Identify which cell holds the provided text, then report its (x, y) central coordinate. 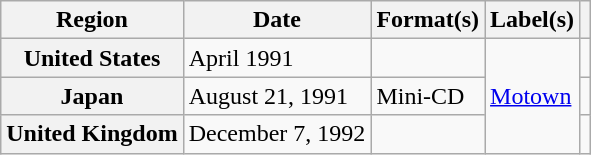
Date (277, 20)
Japan (92, 96)
United Kingdom (92, 134)
December 7, 1992 (277, 134)
United States (92, 58)
Region (92, 20)
April 1991 (277, 58)
Format(s) (428, 20)
Mini-CD (428, 96)
Motown (532, 96)
August 21, 1991 (277, 96)
Label(s) (532, 20)
